Return the [x, y] coordinate for the center point of the cell that contains the specified text.  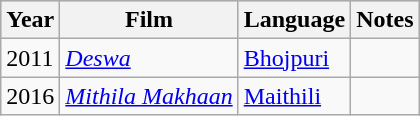
Year [30, 20]
2011 [30, 58]
Deswa [149, 58]
2016 [30, 96]
Bhojpuri [294, 58]
Maithili [294, 96]
Mithila Makhaan [149, 96]
Film [149, 20]
Language [294, 20]
Notes [385, 20]
